Return [x, y] of the center of cell containing provided text 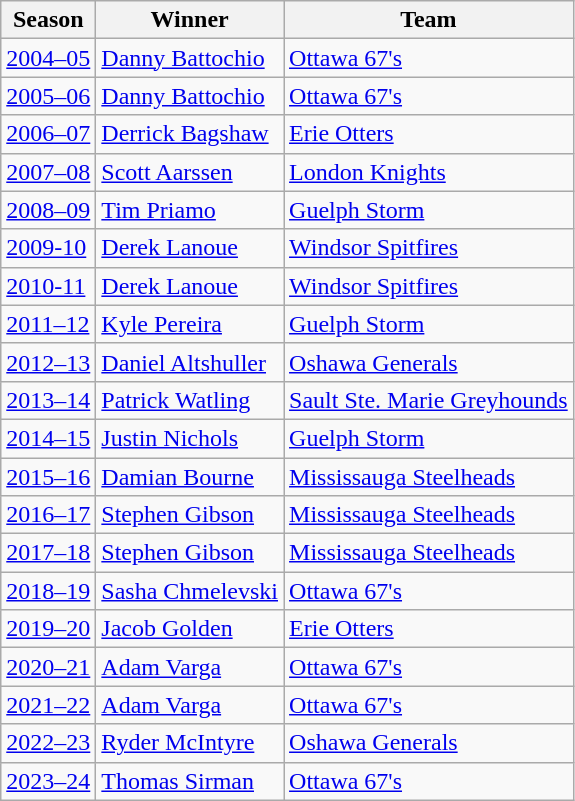
Winner [190, 20]
Justin Nichols [190, 438]
2023–24 [48, 781]
2019–20 [48, 629]
Sasha Chmelevski [190, 591]
2004–05 [48, 58]
2009-10 [48, 248]
2010-11 [48, 286]
2012–13 [48, 362]
2016–17 [48, 515]
2014–15 [48, 438]
2008–09 [48, 210]
Patrick Watling [190, 400]
Sault Ste. Marie Greyhounds [429, 400]
Daniel Altshuller [190, 362]
Kyle Pereira [190, 324]
Jacob Golden [190, 629]
2017–18 [48, 553]
Scott Aarssen [190, 172]
2011–12 [48, 324]
Derrick Bagshaw [190, 134]
2015–16 [48, 477]
2005–06 [48, 96]
London Knights [429, 172]
2018–19 [48, 591]
2020–21 [48, 667]
Season [48, 20]
2021–22 [48, 705]
2022–23 [48, 743]
2006–07 [48, 134]
Tim Priamo [190, 210]
2007–08 [48, 172]
Ryder McIntyre [190, 743]
Thomas Sirman [190, 781]
Team [429, 20]
Damian Bourne [190, 477]
2013–14 [48, 400]
